Determine the [X, Y] coordinate at the center of the cell enclosing the given text.  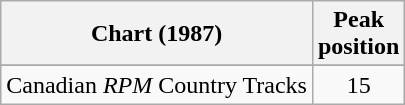
Chart (1987) [157, 34]
Canadian RPM Country Tracks [157, 85]
Peakposition [358, 34]
15 [358, 85]
